Identify which cell holds the provided text, then report its [X, Y] central coordinate. 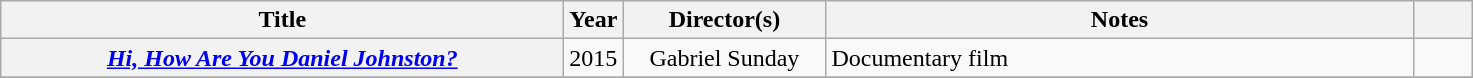
Hi, How Are You Daniel Johnston? [282, 58]
Documentary film [1120, 58]
Gabriel Sunday [724, 58]
Director(s) [724, 20]
Year [594, 20]
Title [282, 20]
Notes [1120, 20]
2015 [594, 58]
